Detect which cell encompasses the target text, then output its (x, y) center coordinate. 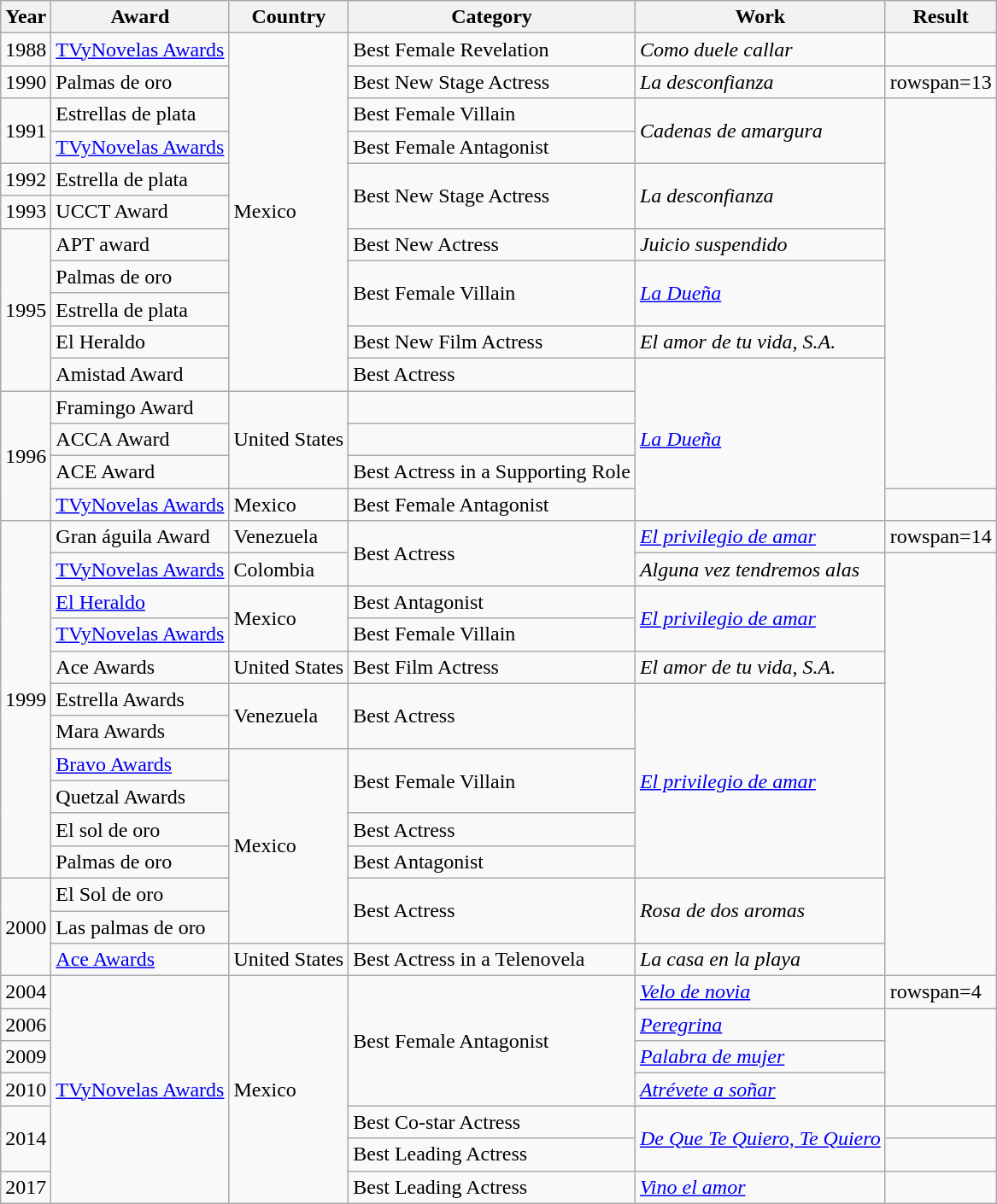
Best Actress in a Supporting Role (492, 472)
Country (289, 17)
1999 (26, 700)
2006 (26, 1025)
1990 (26, 82)
Best Actress in a Telenovela (492, 960)
Amistad Award (140, 374)
Las palmas de oro (140, 926)
De Que Te Quiero, Te Quiero (760, 1138)
Year (26, 17)
2009 (26, 1057)
Award (140, 17)
2010 (26, 1090)
Palabra de mujer (760, 1057)
Category (492, 17)
APT award (140, 244)
Framingo Award (140, 407)
Juicio suspendido (760, 244)
El sol de oro (140, 829)
Result (941, 17)
rowspan=4 (941, 992)
ACE Award (140, 472)
2000 (26, 926)
Velo de novia (760, 992)
Estrella Awards (140, 699)
Bravo Awards (140, 764)
1995 (26, 309)
rowspan=14 (941, 537)
Quetzal Awards (140, 797)
ACCA Award (140, 440)
1996 (26, 456)
Best New Film Actress (492, 342)
Mara Awards (140, 732)
Best Female Revelation (492, 50)
1988 (26, 50)
La casa en la playa (760, 960)
Work (760, 17)
Best Co-star Actress (492, 1122)
Alguna vez tendremos alas (760, 570)
Cadenas de amargura (760, 131)
2014 (26, 1138)
Vino el amor (760, 1187)
2004 (26, 992)
1992 (26, 179)
rowspan=13 (941, 82)
Atrévete a soñar (760, 1090)
Best New Actress (492, 244)
Como duele callar (760, 50)
Peregrina (760, 1025)
Gran águila Award (140, 537)
Estrellas de plata (140, 114)
Rosa de dos aromas (760, 910)
1993 (26, 212)
2017 (26, 1187)
1991 (26, 131)
El Sol de oro (140, 894)
Best Film Actress (492, 667)
UCCT Award (140, 212)
Colombia (289, 570)
